Search for the cell housing the specified text and yield its [X, Y] center coordinate. 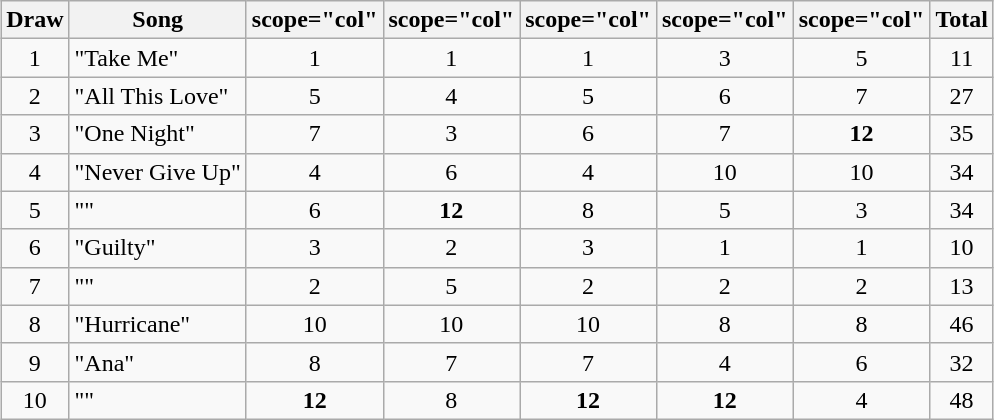
9 [35, 362]
46 [962, 324]
"Ana" [158, 362]
Total [962, 20]
Song [158, 20]
"Guilty" [158, 248]
"Hurricane" [158, 324]
"Never Give Up" [158, 172]
Draw [35, 20]
"One Night" [158, 134]
35 [962, 134]
13 [962, 286]
48 [962, 400]
27 [962, 96]
"All This Love" [158, 96]
"Take Me" [158, 58]
32 [962, 362]
11 [962, 58]
